Return [x, y] of the center of cell containing provided text 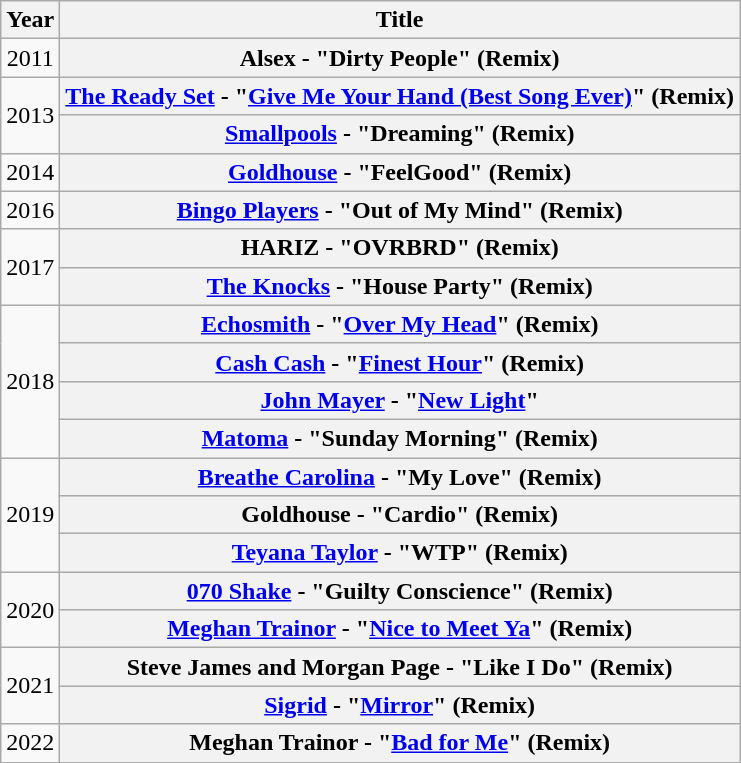
Bingo Players - "Out of My Mind" (Remix) [400, 210]
2017 [30, 267]
2014 [30, 172]
2011 [30, 58]
2019 [30, 515]
Sigrid - "Mirror" (Remix) [400, 705]
Meghan Trainor - "Bad for Me" (Remix) [400, 743]
The Knocks - "House Party" (Remix) [400, 286]
Goldhouse - "FeelGood" (Remix) [400, 172]
2018 [30, 381]
Breathe Carolina - "My Love" (Remix) [400, 477]
2016 [30, 210]
Steve James and Morgan Page - "Like I Do" (Remix) [400, 667]
Alsex - "Dirty People" (Remix) [400, 58]
The Ready Set - "Give Me Your Hand (Best Song Ever)" (Remix) [400, 96]
Meghan Trainor - "Nice to Meet Ya" (Remix) [400, 629]
Matoma - "Sunday Morning" (Remix) [400, 438]
Echosmith - "Over My Head" (Remix) [400, 324]
Cash Cash - "Finest Hour" (Remix) [400, 362]
Smallpools - "Dreaming" (Remix) [400, 134]
Title [400, 20]
HARIZ - "OVRBRD" (Remix) [400, 248]
2013 [30, 115]
2022 [30, 743]
Goldhouse - "Cardio" (Remix) [400, 515]
Teyana Taylor - "WTP" (Remix) [400, 553]
070 Shake - "Guilty Conscience" (Remix) [400, 591]
John Mayer - "New Light" [400, 400]
2020 [30, 610]
2021 [30, 686]
Year [30, 20]
